Pinpoint the cell where the given text exists, returning its (x, y) midpoint coordinate. 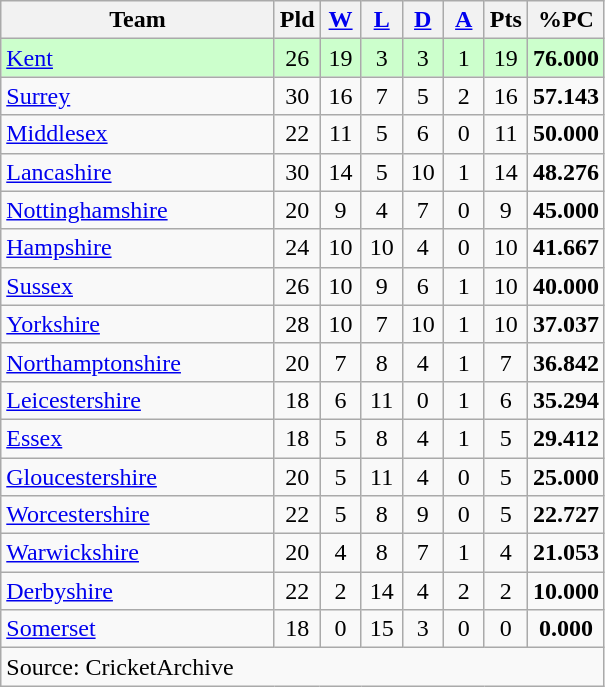
Team (138, 20)
22.727 (566, 515)
Pld (297, 20)
10.000 (566, 591)
Sussex (138, 286)
Nottinghamshire (138, 210)
Kent (138, 58)
A (464, 20)
37.037 (566, 324)
Gloucestershire (138, 477)
Somerset (138, 629)
25.000 (566, 477)
48.276 (566, 172)
Surrey (138, 96)
40.000 (566, 286)
%PC (566, 20)
36.842 (566, 362)
35.294 (566, 400)
45.000 (566, 210)
76.000 (566, 58)
Middlesex (138, 134)
L (382, 20)
W (340, 20)
50.000 (566, 134)
Warwickshire (138, 553)
Essex (138, 438)
Pts (506, 20)
0.000 (566, 629)
Northamptonshire (138, 362)
Worcestershire (138, 515)
21.053 (566, 553)
Hampshire (138, 248)
Leicestershire (138, 400)
D (422, 20)
29.412 (566, 438)
41.667 (566, 248)
28 (297, 324)
Lancashire (138, 172)
57.143 (566, 96)
Derbyshire (138, 591)
24 (297, 248)
Source: CricketArchive (303, 667)
15 (382, 629)
Yorkshire (138, 324)
